Detect which cell encompasses the target text, then output its (x, y) center coordinate. 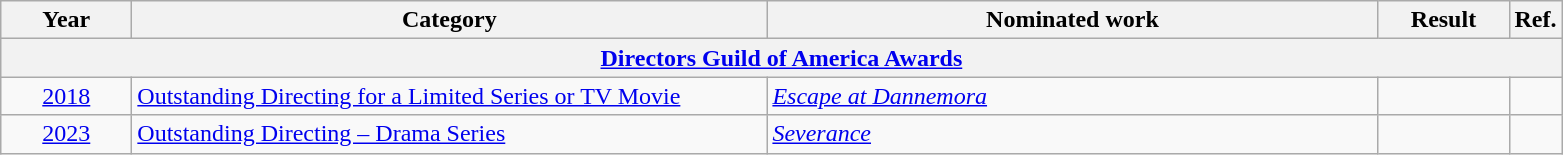
Nominated work (1072, 20)
Escape at Dannemora (1072, 96)
Ref. (1536, 20)
Result (1444, 20)
Category (450, 20)
2018 (66, 96)
2023 (66, 134)
Outstanding Directing for a Limited Series or TV Movie (450, 96)
Directors Guild of America Awards (782, 58)
Outstanding Directing – Drama Series (450, 134)
Severance (1072, 134)
Year (66, 20)
